Scan for the cell matching the given text and deliver its [x, y] coordinate at center. 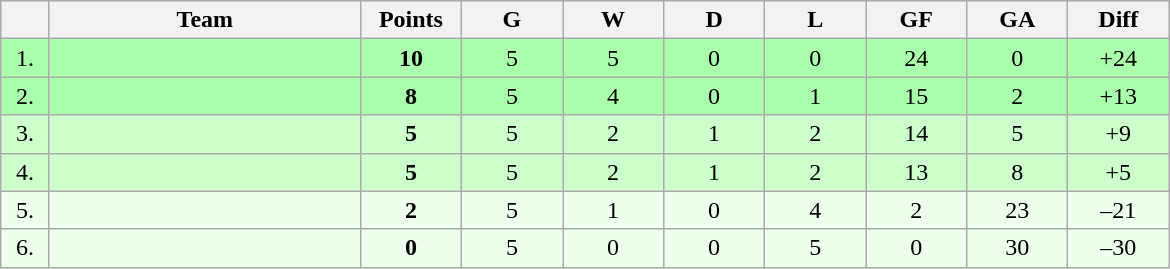
GF [916, 20]
D [714, 20]
5. [26, 210]
10 [410, 58]
GA [1018, 20]
13 [916, 172]
14 [916, 134]
Team [204, 20]
24 [916, 58]
–21 [1118, 210]
30 [1018, 248]
2. [26, 96]
L [816, 20]
3. [26, 134]
Points [410, 20]
4. [26, 172]
–30 [1118, 248]
Diff [1118, 20]
15 [916, 96]
6. [26, 248]
G [512, 20]
W [612, 20]
+13 [1118, 96]
+9 [1118, 134]
+5 [1118, 172]
1. [26, 58]
23 [1018, 210]
+24 [1118, 58]
